Locate the cell with the specified text and output its (X, Y) center coordinate. 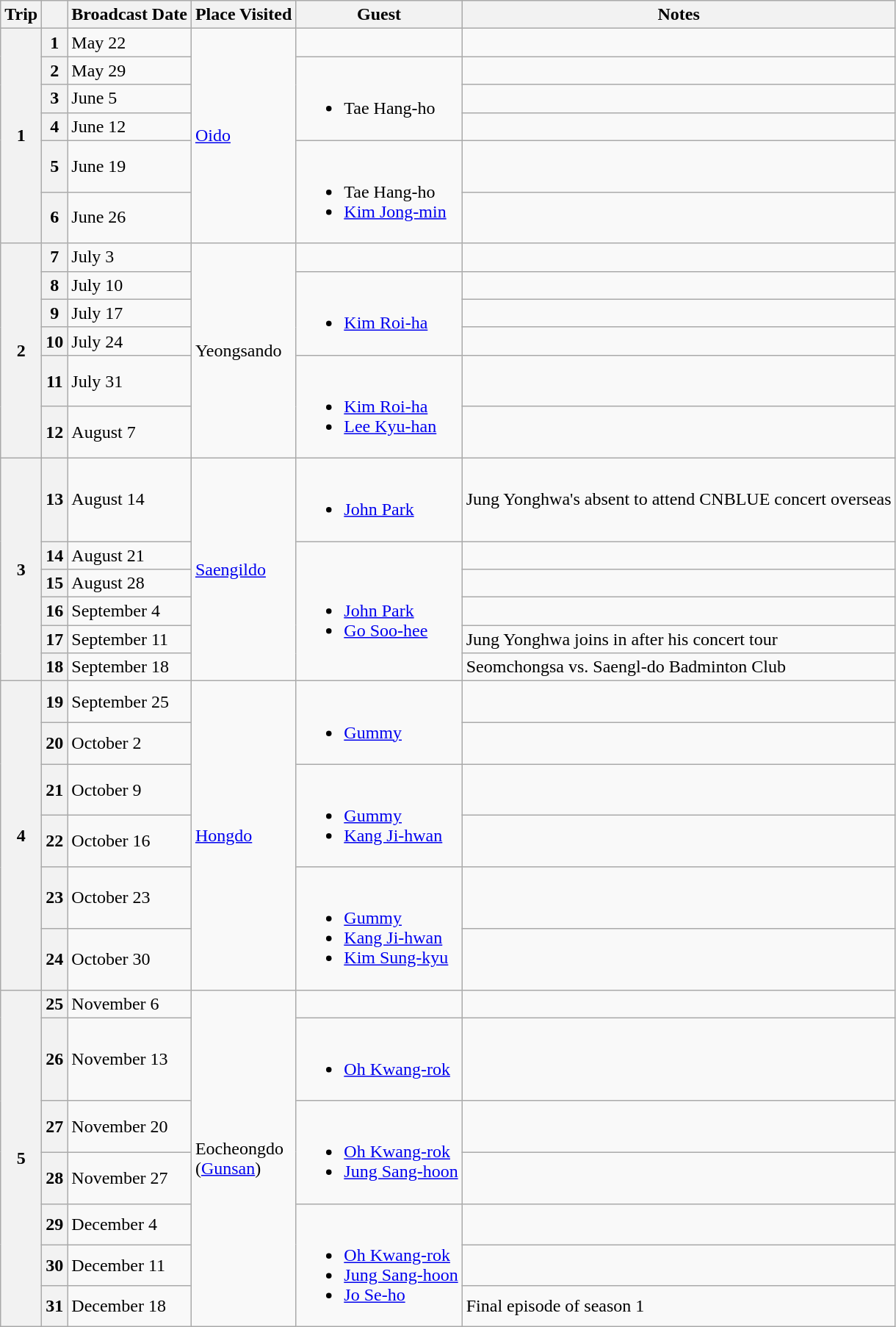
GummyKang Ji-hwanKim Sung-kyu (379, 929)
Gummy (379, 723)
John Park (379, 500)
May 29 (129, 71)
Tae Hang-hoKim Jong-min (379, 192)
29 (54, 1224)
July 10 (129, 285)
September 18 (129, 667)
14 (54, 555)
Notes (679, 15)
Guest (379, 15)
23 (54, 898)
November 27 (129, 1178)
Oh Kwang-rokJung Sang-hoonJo Se-ho (379, 1265)
July 3 (129, 257)
28 (54, 1178)
Oh Kwang-rokJung Sang-hoon (379, 1152)
Jung Yonghwa joins in after his concert tour (679, 639)
June 12 (129, 126)
21 (54, 790)
September 11 (129, 639)
John ParkGo Soo-hee (379, 611)
Eocheongdo(Gunsan) (243, 1158)
9 (54, 313)
October 30 (129, 959)
September 4 (129, 611)
Trip (21, 15)
October 23 (129, 898)
15 (54, 583)
22 (54, 841)
Final episode of season 1 (679, 1306)
GummyKang Ji-hwan (379, 816)
December 18 (129, 1306)
June 5 (129, 98)
Kim Roi-ha (379, 313)
20 (54, 744)
Jung Yonghwa's absent to attend CNBLUE concert overseas (679, 500)
11 (54, 381)
18 (54, 667)
July 31 (129, 381)
December 11 (129, 1265)
November 20 (129, 1126)
August 28 (129, 583)
Yeongsando (243, 350)
November 13 (129, 1060)
Hongdo (243, 835)
November 6 (129, 1004)
August 21 (129, 555)
Broadcast Date (129, 15)
Saengildo (243, 569)
19 (54, 702)
June 26 (129, 217)
October 9 (129, 790)
Oh Kwang-rok (379, 1060)
August 7 (129, 432)
30 (54, 1265)
6 (54, 217)
June 19 (129, 166)
25 (54, 1004)
13 (54, 500)
July 17 (129, 313)
May 22 (129, 43)
31 (54, 1306)
16 (54, 611)
Oido (243, 136)
July 24 (129, 341)
September 25 (129, 702)
October 16 (129, 841)
August 14 (129, 500)
7 (54, 257)
26 (54, 1060)
24 (54, 959)
12 (54, 432)
December 4 (129, 1224)
October 2 (129, 744)
Seomchongsa vs. Saengl-do Badminton Club (679, 667)
10 (54, 341)
17 (54, 639)
Kim Roi-haLee Kyu-han (379, 406)
27 (54, 1126)
8 (54, 285)
Place Visited (243, 15)
Tae Hang-ho (379, 98)
